Pinpoint the cell where the given text exists, returning its [x, y] midpoint coordinate. 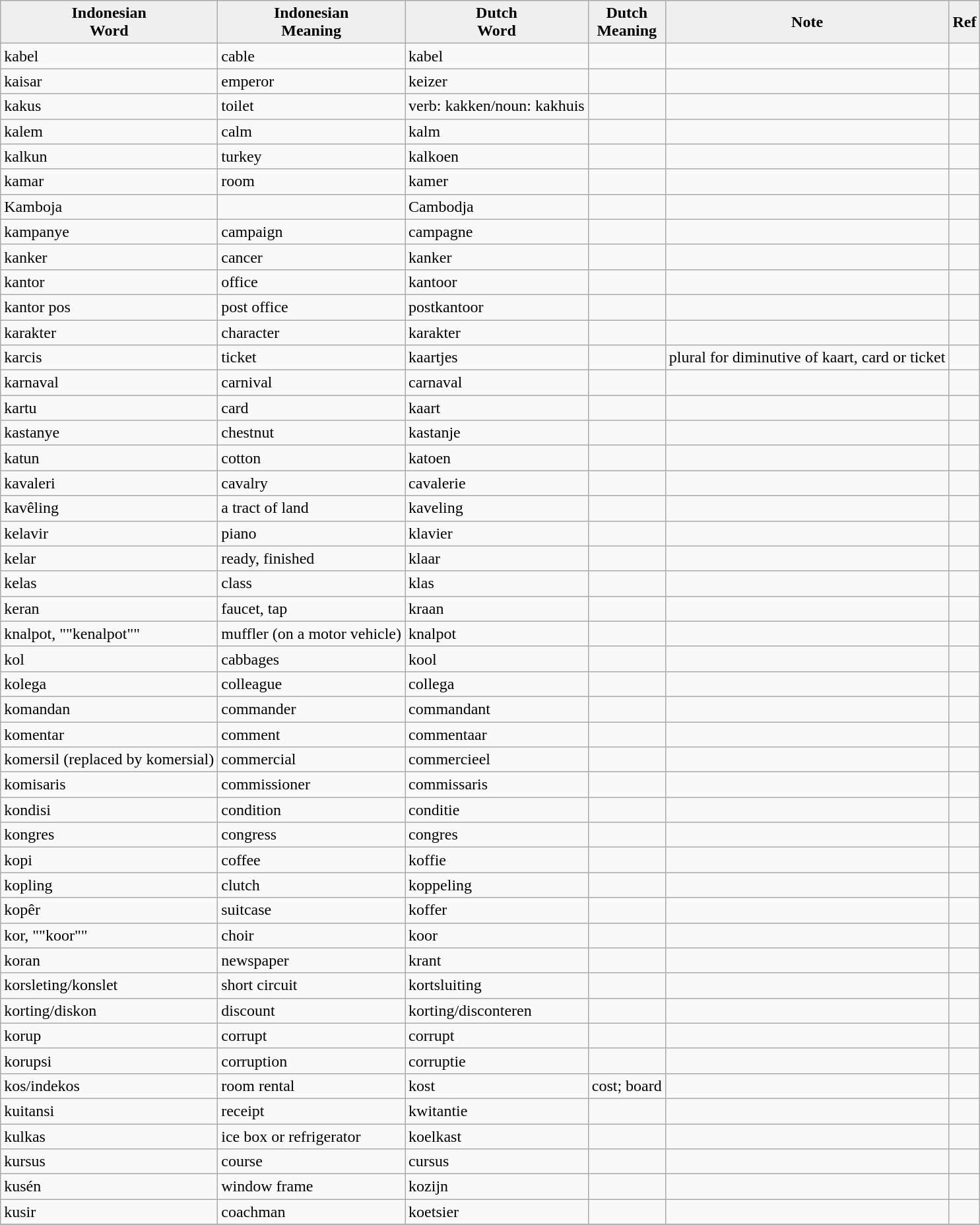
emperor [311, 81]
carnaval [497, 383]
kolega [110, 684]
klaar [497, 558]
post office [311, 307]
collega [497, 684]
course [311, 1162]
cabbages [311, 659]
commissaris [497, 785]
commentaar [497, 735]
kopling [110, 885]
keran [110, 609]
campagne [497, 232]
plural for diminutive of kaart, card or ticket [807, 358]
comment [311, 735]
kopi [110, 860]
cost; board [627, 1086]
kor, ""koor"" [110, 935]
komersil (replaced by komersial) [110, 760]
kelavir [110, 533]
kastanje [497, 433]
kalem [110, 131]
kelar [110, 558]
kamer [497, 182]
verb: kakken/noun: kakhuis [497, 106]
window frame [311, 1187]
kalkoen [497, 156]
koffer [497, 910]
campaign [311, 232]
Indonesian Word [110, 22]
katoen [497, 458]
piano [311, 533]
koor [497, 935]
ticket [311, 358]
koetsier [497, 1212]
klas [497, 583]
kol [110, 659]
room [311, 182]
kaart [497, 408]
commandant [497, 709]
koffie [497, 860]
kartu [110, 408]
kozijn [497, 1187]
kaisar [110, 81]
cavalry [311, 483]
cavalerie [497, 483]
choir [311, 935]
korup [110, 1036]
kampanye [110, 232]
kusén [110, 1187]
kwitantie [497, 1111]
koran [110, 960]
commercial [311, 760]
postkantoor [497, 307]
short circuit [311, 985]
Note [807, 22]
klavier [497, 533]
carnival [311, 383]
corruptie [497, 1061]
kalkun [110, 156]
coachman [311, 1212]
kopêr [110, 910]
cable [311, 56]
kool [497, 659]
komisaris [110, 785]
kakus [110, 106]
karnaval [110, 383]
knalpot, ""kenalpot"" [110, 634]
kost [497, 1086]
conditie [497, 810]
korupsi [110, 1061]
keizer [497, 81]
Dutch Word [497, 22]
kraan [497, 609]
kondisi [110, 810]
kantoor [497, 282]
kuitansi [110, 1111]
card [311, 408]
clutch [311, 885]
discount [311, 1010]
kavêling [110, 508]
chestnut [311, 433]
ready, finished [311, 558]
cancer [311, 257]
kaveling [497, 508]
coffee [311, 860]
receipt [311, 1111]
commercieel [497, 760]
congress [311, 835]
colleague [311, 684]
Dutch Meaning [627, 22]
faucet, tap [311, 609]
suitcase [311, 910]
korting/diskon [110, 1010]
kelas [110, 583]
cursus [497, 1162]
kortsluiting [497, 985]
kantor pos [110, 307]
cotton [311, 458]
koelkast [497, 1136]
office [311, 282]
karcis [110, 358]
toilet [311, 106]
korsleting/konslet [110, 985]
kusir [110, 1212]
a tract of land [311, 508]
Ref [965, 22]
newspaper [311, 960]
knalpot [497, 634]
korting/disconteren [497, 1010]
kalm [497, 131]
kantor [110, 282]
koppeling [497, 885]
ice box or refrigerator [311, 1136]
Indonesian Meaning [311, 22]
congres [497, 835]
Cambodja [497, 207]
condition [311, 810]
Kamboja [110, 207]
class [311, 583]
room rental [311, 1086]
kos/indekos [110, 1086]
krant [497, 960]
calm [311, 131]
corruption [311, 1061]
kongres [110, 835]
kamar [110, 182]
kulkas [110, 1136]
commander [311, 709]
kavaleri [110, 483]
komentar [110, 735]
commissioner [311, 785]
komandan [110, 709]
kursus [110, 1162]
character [311, 332]
katun [110, 458]
kastanye [110, 433]
turkey [311, 156]
kaartjes [497, 358]
muffler (on a motor vehicle) [311, 634]
